Capture the cell that displays the provided text and extract its [x, y] central coordinate. 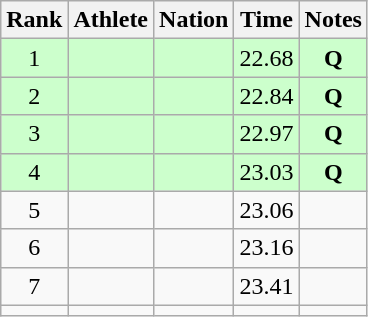
Athlete [111, 20]
5 [34, 210]
Notes [333, 20]
1 [34, 58]
23.06 [266, 210]
Rank [34, 20]
22.97 [266, 134]
22.68 [266, 58]
23.03 [266, 172]
7 [34, 286]
23.41 [266, 286]
Time [266, 20]
2 [34, 96]
22.84 [266, 96]
23.16 [266, 248]
Nation [194, 20]
4 [34, 172]
3 [34, 134]
6 [34, 248]
